Provide the (x, y) coordinate of the cell's center where the given text is located.  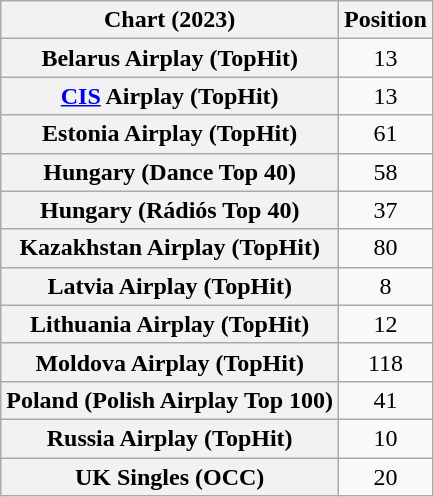
37 (386, 210)
Estonia Airplay (TopHit) (170, 134)
Moldova Airplay (TopHit) (170, 362)
Lithuania Airplay (TopHit) (170, 324)
80 (386, 248)
Hungary (Rádiós Top 40) (170, 210)
Position (386, 20)
CIS Airplay (TopHit) (170, 96)
Latvia Airplay (TopHit) (170, 286)
Hungary (Dance Top 40) (170, 172)
Poland (Polish Airplay Top 100) (170, 400)
118 (386, 362)
58 (386, 172)
20 (386, 477)
UK Singles (OCC) (170, 477)
61 (386, 134)
10 (386, 438)
Russia Airplay (TopHit) (170, 438)
41 (386, 400)
Kazakhstan Airplay (TopHit) (170, 248)
8 (386, 286)
Belarus Airplay (TopHit) (170, 58)
12 (386, 324)
Chart (2023) (170, 20)
